Return (x, y) of the center of cell containing provided text 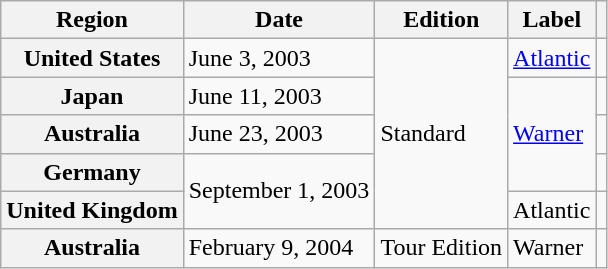
Standard (442, 134)
Edition (442, 20)
Label (552, 20)
United States (92, 58)
Tour Edition (442, 248)
June 3, 2003 (279, 58)
Date (279, 20)
Germany (92, 172)
September 1, 2003 (279, 191)
Region (92, 20)
Japan (92, 96)
February 9, 2004 (279, 248)
United Kingdom (92, 210)
June 23, 2003 (279, 134)
June 11, 2003 (279, 96)
